Provide the (x, y) coordinate of the cell's center where the given text is located.  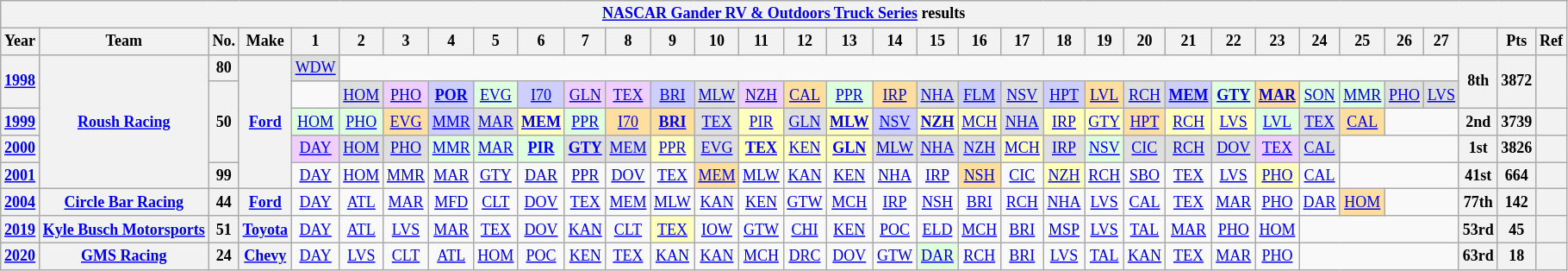
23 (1278, 41)
63rd (1478, 255)
1st (1478, 148)
ELD (937, 230)
2nd (1478, 121)
GMS Racing (124, 255)
21 (1189, 41)
Year (21, 41)
99 (224, 176)
44 (224, 202)
1999 (21, 121)
3739 (1516, 121)
20 (1145, 41)
13 (849, 41)
27 (1440, 41)
WDW (315, 67)
MSP (1064, 230)
142 (1516, 202)
SON (1320, 95)
41st (1478, 176)
Ref (1552, 41)
50 (224, 122)
4 (451, 41)
2004 (21, 202)
17 (1022, 41)
16 (980, 41)
3 (407, 41)
14 (894, 41)
Circle Bar Racing (124, 202)
10 (717, 41)
CHI (805, 230)
6 (541, 41)
9 (672, 41)
Make (265, 41)
3872 (1516, 81)
DRC (805, 255)
Roush Racing (124, 122)
1 (315, 41)
Chevy (265, 255)
NASCAR Gander RV & Outdoors Truck Series results (784, 14)
2 (362, 41)
45 (1516, 230)
Pts (1516, 41)
2020 (21, 255)
51 (224, 230)
3826 (1516, 148)
26 (1404, 41)
25 (1363, 41)
2019 (21, 230)
22 (1234, 41)
SBO (1145, 176)
2000 (21, 148)
5 (496, 41)
Team (124, 41)
15 (937, 41)
IOW (717, 230)
11 (762, 41)
12 (805, 41)
8th (1478, 81)
POR (451, 95)
80 (224, 67)
7 (585, 41)
664 (1516, 176)
53rd (1478, 230)
No. (224, 41)
19 (1104, 41)
Toyota (265, 230)
MFD (451, 202)
FLM (980, 95)
1998 (21, 81)
2001 (21, 176)
8 (628, 41)
77th (1478, 202)
Kyle Busch Motorsports (124, 230)
